Find where the given text appears and provide that cell's center as [X, Y] coordinate. 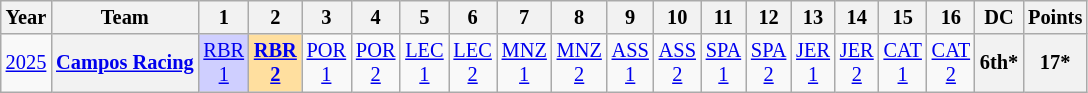
RBR1 [223, 63]
5 [424, 17]
MNZ1 [524, 63]
LEC1 [424, 63]
LEC2 [473, 63]
ASS1 [630, 63]
JER2 [857, 63]
6th* [999, 63]
10 [678, 17]
ASS2 [678, 63]
POR2 [376, 63]
POR1 [326, 63]
RBR2 [276, 63]
16 [951, 17]
2 [276, 17]
Campos Racing [124, 63]
CAT2 [951, 63]
DC [999, 17]
15 [903, 17]
Points [1055, 17]
12 [768, 17]
MNZ2 [580, 63]
11 [724, 17]
1 [223, 17]
7 [524, 17]
Team [124, 17]
2025 [26, 63]
14 [857, 17]
SPA1 [724, 63]
17* [1055, 63]
JER1 [813, 63]
CAT1 [903, 63]
8 [580, 17]
6 [473, 17]
13 [813, 17]
9 [630, 17]
SPA2 [768, 63]
3 [326, 17]
Year [26, 17]
4 [376, 17]
